Detect which cell encompasses the target text, then output its (X, Y) center coordinate. 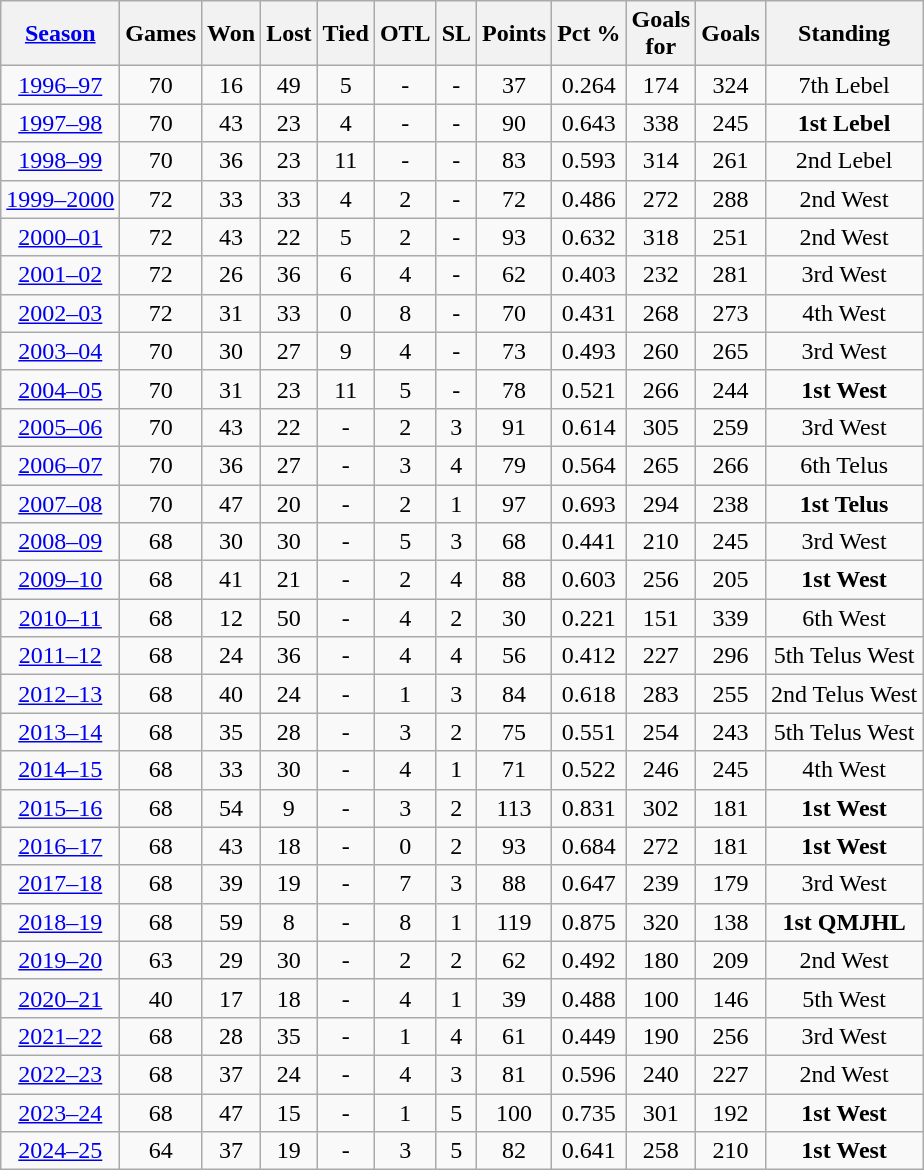
2012–13 (60, 694)
318 (661, 237)
2021–22 (60, 1036)
0.493 (589, 351)
84 (514, 694)
49 (289, 85)
OTL (405, 34)
2nd Telus West (844, 694)
91 (514, 427)
83 (514, 161)
113 (514, 808)
0.492 (589, 960)
0.632 (589, 237)
0.647 (589, 884)
0.618 (589, 694)
2004–05 (60, 389)
56 (514, 656)
Points (514, 34)
2016–17 (60, 846)
78 (514, 389)
251 (731, 237)
2023–24 (60, 1113)
Lost (289, 34)
260 (661, 351)
12 (232, 618)
2013–14 (60, 732)
Goalsfor (661, 34)
Season (60, 34)
2024–25 (60, 1151)
7th Lebel (844, 85)
238 (731, 503)
Pct % (589, 34)
0.684 (589, 846)
296 (731, 656)
Standing (844, 34)
82 (514, 1151)
0.221 (589, 618)
2014–15 (60, 770)
6th Telus (844, 465)
54 (232, 808)
0.521 (589, 389)
0.522 (589, 770)
1st QMJHL (844, 922)
2009–10 (60, 580)
180 (661, 960)
2011–12 (60, 656)
26 (232, 275)
273 (731, 313)
1998–99 (60, 161)
81 (514, 1074)
1st Lebel (844, 123)
SL (456, 34)
0.486 (589, 199)
6 (346, 275)
2020–21 (60, 998)
29 (232, 960)
314 (661, 161)
0.403 (589, 275)
20 (289, 503)
71 (514, 770)
21 (289, 580)
240 (661, 1074)
2000–01 (60, 237)
261 (731, 161)
283 (661, 694)
0.564 (589, 465)
255 (731, 694)
254 (661, 732)
288 (731, 199)
41 (232, 580)
190 (661, 1036)
209 (731, 960)
0.641 (589, 1151)
0.831 (589, 808)
2015–16 (60, 808)
Games (161, 34)
2017–18 (60, 884)
75 (514, 732)
7 (405, 884)
205 (731, 580)
0.441 (589, 542)
146 (731, 998)
16 (232, 85)
301 (661, 1113)
1996–97 (60, 85)
0.603 (589, 580)
0.614 (589, 427)
0.593 (589, 161)
59 (232, 922)
15 (289, 1113)
2006–07 (60, 465)
0.488 (589, 998)
2022–23 (60, 1074)
2003–04 (60, 351)
73 (514, 351)
302 (661, 808)
339 (731, 618)
2019–20 (60, 960)
138 (731, 922)
0.431 (589, 313)
50 (289, 618)
2008–09 (60, 542)
258 (661, 1151)
324 (731, 85)
232 (661, 275)
0.412 (589, 656)
79 (514, 465)
5th West (844, 998)
90 (514, 123)
2nd Lebel (844, 161)
119 (514, 922)
2007–08 (60, 503)
0.735 (589, 1113)
1999–2000 (60, 199)
Tied (346, 34)
6th West (844, 618)
1997–98 (60, 123)
259 (731, 427)
338 (661, 123)
268 (661, 313)
0.264 (589, 85)
Goals (731, 34)
0.551 (589, 732)
244 (731, 389)
17 (232, 998)
320 (661, 922)
2002–03 (60, 313)
0.693 (589, 503)
64 (161, 1151)
61 (514, 1036)
151 (661, 618)
0.643 (589, 123)
Won (232, 34)
246 (661, 770)
2001–02 (60, 275)
281 (731, 275)
174 (661, 85)
192 (731, 1113)
243 (731, 732)
0.875 (589, 922)
2005–06 (60, 427)
97 (514, 503)
294 (661, 503)
2010–11 (60, 618)
0.596 (589, 1074)
63 (161, 960)
0.449 (589, 1036)
179 (731, 884)
305 (661, 427)
239 (661, 884)
2018–19 (60, 922)
1st Telus (844, 503)
